Locate the cell with the specified text and output its [x, y] center coordinate. 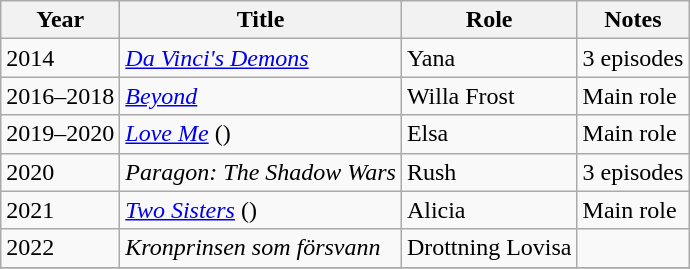
Rush [489, 172]
Paragon: The Shadow Wars [261, 172]
2019–2020 [60, 134]
Title [261, 20]
2016–2018 [60, 96]
2022 [60, 248]
2021 [60, 210]
2014 [60, 58]
Yana [489, 58]
Willa Frost [489, 96]
Two Sisters () [261, 210]
Elsa [489, 134]
Beyond [261, 96]
Da Vinci's Demons [261, 58]
2020 [60, 172]
Love Me () [261, 134]
Alicia [489, 210]
Year [60, 20]
Notes [633, 20]
Role [489, 20]
Drottning Lovisa [489, 248]
Kronprinsen som försvann [261, 248]
